Search for the cell housing the specified text and yield its [X, Y] center coordinate. 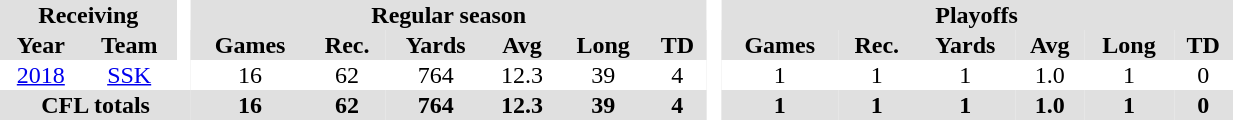
Regular season [448, 15]
SSK [130, 75]
Team [130, 45]
Receiving [88, 15]
Playoffs [977, 15]
CFL totals [96, 105]
Year [41, 45]
2018 [41, 75]
